Locate the cell with the specified text and output its [X, Y] center coordinate. 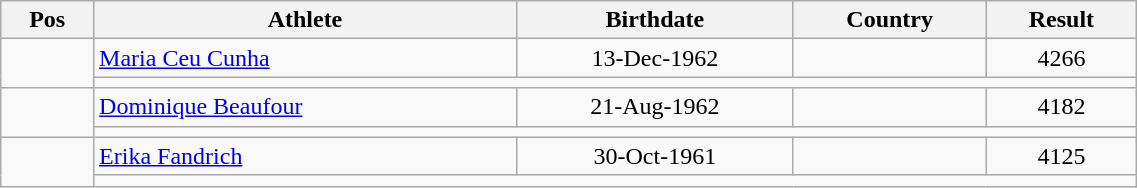
4266 [1062, 58]
21-Aug-1962 [654, 107]
Erika Fandrich [306, 156]
Result [1062, 20]
Dominique Beaufour [306, 107]
4125 [1062, 156]
Maria Ceu Cunha [306, 58]
30-Oct-1961 [654, 156]
4182 [1062, 107]
Pos [48, 20]
Birthdate [654, 20]
13-Dec-1962 [654, 58]
Athlete [306, 20]
Country [890, 20]
